Return the [X, Y] coordinate for the center point of the cell that contains the specified text.  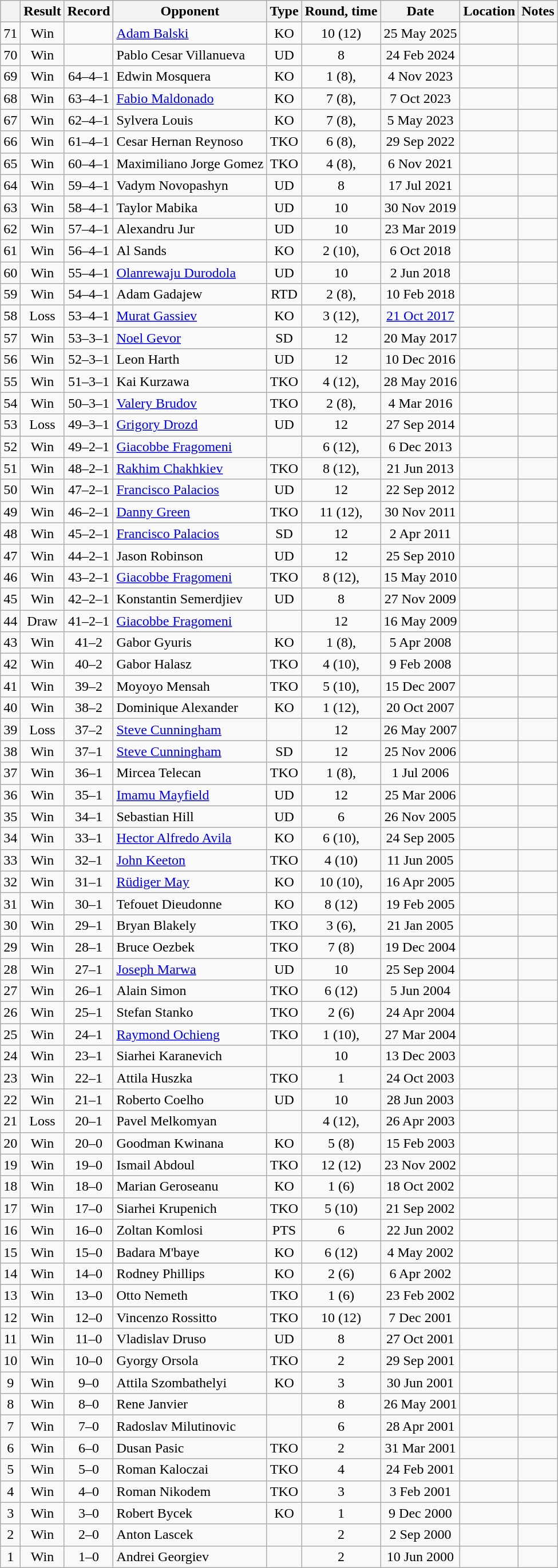
50 [10, 490]
34–1 [89, 817]
Rodney Phillips [190, 1273]
22 Sep 2012 [420, 490]
Al Sands [190, 250]
Danny Green [190, 512]
44–2–1 [89, 555]
37–1 [89, 751]
19 Feb 2005 [420, 904]
20 [10, 1143]
4 Nov 2023 [420, 77]
6 Apr 2002 [420, 1273]
69 [10, 77]
13 Dec 2003 [420, 1056]
Sebastian Hill [190, 817]
8–0 [89, 1404]
61–4–1 [89, 142]
70 [10, 55]
Joseph Marwa [190, 969]
57 [10, 338]
18 Oct 2002 [420, 1187]
15–0 [89, 1252]
4–0 [89, 1491]
63 [10, 207]
26 May 2007 [420, 730]
37 [10, 773]
22–1 [89, 1078]
Roman Nikodem [190, 1491]
23 Mar 2019 [420, 229]
10 Jun 2000 [420, 1557]
53–4–1 [89, 316]
Date [420, 11]
9 Dec 2000 [420, 1513]
Opponent [190, 11]
50–3–1 [89, 403]
Adam Balski [190, 33]
60–4–1 [89, 164]
5 (8) [341, 1143]
43–2–1 [89, 577]
17–0 [89, 1208]
7 Oct 2023 [420, 98]
Sylvera Louis [190, 120]
Type [284, 11]
Jason Robinson [190, 555]
60 [10, 273]
9 [10, 1383]
4 (8), [341, 164]
49 [10, 512]
2 (10), [341, 250]
26 May 2001 [420, 1404]
52 [10, 447]
12 (12) [341, 1165]
25 Sep 2010 [420, 555]
51 [10, 468]
57–4–1 [89, 229]
9–0 [89, 1383]
44 [10, 620]
24 [10, 1056]
Hector Alfredo Avila [190, 838]
30 Nov 2011 [420, 512]
Konstantin Semerdjiev [190, 599]
Alexandru Jur [190, 229]
41–2 [89, 643]
19 [10, 1165]
4 May 2002 [420, 1252]
Gabor Halasz [190, 664]
15 Feb 2003 [420, 1143]
Mircea Telecan [190, 773]
39 [10, 730]
15 [10, 1252]
32–1 [89, 860]
35–1 [89, 795]
Pablo Cesar Villanueva [190, 55]
Attila Szombathelyi [190, 1383]
Result [42, 11]
28 May 2016 [420, 381]
14–0 [89, 1273]
22 Jun 2002 [420, 1230]
52–3–1 [89, 360]
Dominique Alexander [190, 708]
10–0 [89, 1361]
46–2–1 [89, 512]
47–2–1 [89, 490]
30 [10, 925]
1–0 [89, 1557]
19 Dec 2004 [420, 947]
21 Oct 2017 [420, 316]
58 [10, 316]
Record [89, 11]
36–1 [89, 773]
Olanrewaju Durodola [190, 273]
3 Feb 2001 [420, 1491]
63–4–1 [89, 98]
30 Jun 2001 [420, 1383]
27 Nov 2009 [420, 599]
35 [10, 817]
9 Feb 2008 [420, 664]
Attila Huszka [190, 1078]
4 Mar 2016 [420, 403]
59–4–1 [89, 185]
25 [10, 1034]
Otto Nemeth [190, 1295]
20 May 2017 [420, 338]
64 [10, 185]
4 (10), [341, 664]
62 [10, 229]
28 [10, 969]
PTS [284, 1230]
55 [10, 381]
11 (12), [341, 512]
Marian Geroseanu [190, 1187]
24 Feb 2001 [420, 1470]
31 [10, 904]
40 [10, 708]
Siarhei Karanevich [190, 1056]
2–0 [89, 1535]
2 Apr 2011 [420, 534]
28–1 [89, 947]
25 Sep 2004 [420, 969]
40–2 [89, 664]
6 Oct 2018 [420, 250]
53 [10, 425]
22 [10, 1100]
48 [10, 534]
16 Apr 2005 [420, 882]
Alain Simon [190, 991]
21 Sep 2002 [420, 1208]
23 [10, 1078]
64–4–1 [89, 77]
24 Apr 2004 [420, 1013]
6 (10), [341, 838]
Siarhei Krupenich [190, 1208]
Gyorgy Orsola [190, 1361]
7 [10, 1426]
56 [10, 360]
Tefouet Dieudonne [190, 904]
Vadym Novopashyn [190, 185]
54–4–1 [89, 295]
Goodman Kwinana [190, 1143]
38–2 [89, 708]
Raymond Ochieng [190, 1034]
7–0 [89, 1426]
5 [10, 1470]
19–0 [89, 1165]
Valery Brudov [190, 403]
49–3–1 [89, 425]
23 Nov 2002 [420, 1165]
Pavel Melkomyan [190, 1121]
59 [10, 295]
21 Jun 2013 [420, 468]
6–0 [89, 1448]
47 [10, 555]
Grigory Drozd [190, 425]
58–4–1 [89, 207]
23 Feb 2002 [420, 1295]
46 [10, 577]
Fabio Maldonado [190, 98]
3–0 [89, 1513]
3 (12), [341, 316]
68 [10, 98]
Rene Janvier [190, 1404]
29 [10, 947]
Rüdiger May [190, 882]
42 [10, 664]
18–0 [89, 1187]
Notes [538, 11]
Ismail Abdoul [190, 1165]
33 [10, 860]
12–0 [89, 1317]
5 (10) [341, 1208]
55–4–1 [89, 273]
6 (12), [341, 447]
7 Dec 2001 [420, 1317]
10 (10), [341, 882]
Imamu Mayfield [190, 795]
5 Jun 2004 [420, 991]
20–0 [89, 1143]
16 May 2009 [420, 620]
Roman Kaloczai [190, 1470]
Dusan Pasic [190, 1448]
18 [10, 1187]
48–2–1 [89, 468]
45–2–1 [89, 534]
Zoltan Komlosi [190, 1230]
Vladislav Druso [190, 1339]
17 [10, 1208]
13 [10, 1295]
Taylor Mabika [190, 207]
Roberto Coelho [190, 1100]
8 (12) [341, 904]
Cesar Hernan Reynoso [190, 142]
6 Nov 2021 [420, 164]
43 [10, 643]
65 [10, 164]
42–2–1 [89, 599]
10 Feb 2018 [420, 295]
28 Jun 2003 [420, 1100]
17 Jul 2021 [420, 185]
10 Dec 2016 [420, 360]
25 Mar 2006 [420, 795]
26–1 [89, 991]
71 [10, 33]
31–1 [89, 882]
Robert Bycek [190, 1513]
29–1 [89, 925]
25–1 [89, 1013]
Rakhim Chakhkiev [190, 468]
4 (10) [341, 860]
25 Nov 2006 [420, 751]
27 Mar 2004 [420, 1034]
2 Jun 2018 [420, 273]
20 Oct 2007 [420, 708]
26 Apr 2003 [420, 1121]
29 Sep 2001 [420, 1361]
37–2 [89, 730]
27 Sep 2014 [420, 425]
33–1 [89, 838]
2 Sep 2000 [420, 1535]
53–3–1 [89, 338]
28 Apr 2001 [420, 1426]
11 [10, 1339]
Andrei Georgiev [190, 1557]
61 [10, 250]
29 Sep 2022 [420, 142]
Bruce Oezbek [190, 947]
5 May 2023 [420, 120]
14 [10, 1273]
23–1 [89, 1056]
24 Sep 2005 [420, 838]
30–1 [89, 904]
1 (10), [341, 1034]
31 Mar 2001 [420, 1448]
5–0 [89, 1470]
1 (12), [341, 708]
Murat Gassiev [190, 316]
Leon Harth [190, 360]
7 (8) [341, 947]
56–4–1 [89, 250]
24 Oct 2003 [420, 1078]
6 (8), [341, 142]
62–4–1 [89, 120]
Bryan Blakely [190, 925]
Moyoyo Mensah [190, 686]
36 [10, 795]
16–0 [89, 1230]
49–2–1 [89, 447]
32 [10, 882]
11 Jun 2005 [420, 860]
13–0 [89, 1295]
Round, time [341, 11]
Adam Gadajew [190, 295]
26 Nov 2005 [420, 817]
1 Jul 2006 [420, 773]
27–1 [89, 969]
3 (6), [341, 925]
Maximiliano Jorge Gomez [190, 164]
38 [10, 751]
67 [10, 120]
15 Dec 2007 [420, 686]
41 [10, 686]
Location [489, 11]
30 Nov 2019 [420, 207]
27 [10, 991]
24–1 [89, 1034]
Kai Kurzawa [190, 381]
Stefan Stanko [190, 1013]
25 May 2025 [420, 33]
Anton Lascek [190, 1535]
39–2 [89, 686]
21 [10, 1121]
34 [10, 838]
21–1 [89, 1100]
15 May 2010 [420, 577]
Edwin Mosquera [190, 77]
66 [10, 142]
Draw [42, 620]
20–1 [89, 1121]
Noel Gevor [190, 338]
Badara M'baye [190, 1252]
5 (10), [341, 686]
45 [10, 599]
11–0 [89, 1339]
16 [10, 1230]
21 Jan 2005 [420, 925]
RTD [284, 295]
27 Oct 2001 [420, 1339]
26 [10, 1013]
54 [10, 403]
24 Feb 2024 [420, 55]
6 Dec 2013 [420, 447]
Radoslav Milutinovic [190, 1426]
51–3–1 [89, 381]
41–2–1 [89, 620]
Vincenzo Rossitto [190, 1317]
Gabor Gyuris [190, 643]
5 Apr 2008 [420, 643]
John Keeton [190, 860]
